Locate the cell with the specified text and output its [X, Y] center coordinate. 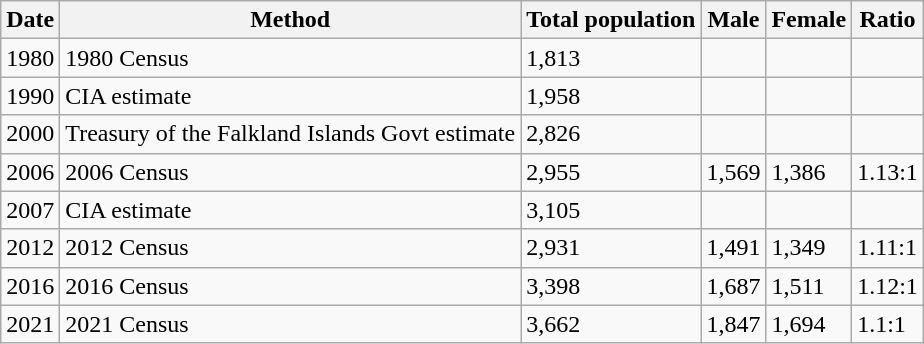
1.13:1 [888, 172]
1,847 [734, 324]
1,569 [734, 172]
1,349 [809, 248]
3,105 [611, 210]
1,511 [809, 286]
1,958 [611, 96]
1.1:1 [888, 324]
2021 Census [290, 324]
2006 [30, 172]
2,955 [611, 172]
Treasury of the Falkland Islands Govt estimate [290, 134]
Method [290, 20]
2021 [30, 324]
3,662 [611, 324]
Ratio [888, 20]
2000 [30, 134]
Date [30, 20]
2012 Census [290, 248]
1,687 [734, 286]
1,813 [611, 58]
2,931 [611, 248]
1.11:1 [888, 248]
1,386 [809, 172]
1980 [30, 58]
1.12:1 [888, 286]
1,491 [734, 248]
3,398 [611, 286]
2016 [30, 286]
2,826 [611, 134]
2016 Census [290, 286]
2006 Census [290, 172]
Male [734, 20]
Total population [611, 20]
Female [809, 20]
2007 [30, 210]
2012 [30, 248]
1980 Census [290, 58]
1,694 [809, 324]
1990 [30, 96]
